From the cell containing the given text, extract its center point as (x, y) coordinate. 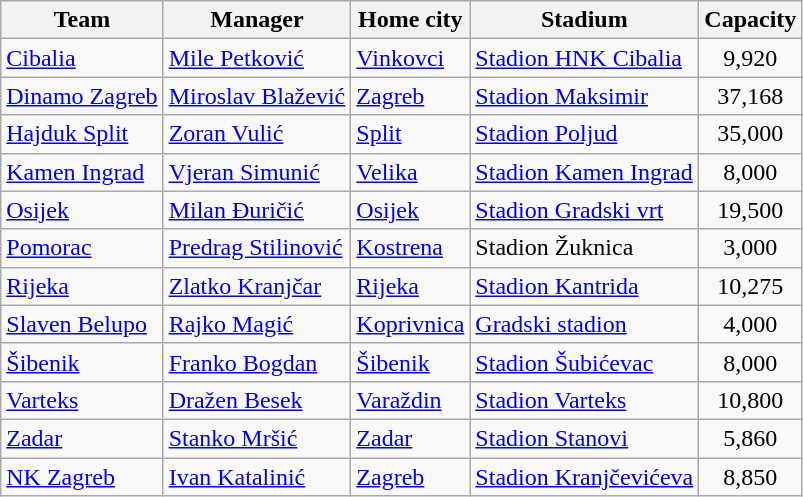
NK Zagreb (82, 477)
10,275 (750, 286)
Kamen Ingrad (82, 172)
Vinkovci (410, 58)
Stadion Stanovi (584, 438)
Dražen Besek (257, 400)
9,920 (750, 58)
Split (410, 134)
Stadion Poljud (584, 134)
4,000 (750, 324)
Stadion HNK Cibalia (584, 58)
Milan Đuričić (257, 210)
Miroslav Blažević (257, 96)
Stadion Šubićevac (584, 362)
Home city (410, 20)
Stadion Gradski vrt (584, 210)
Varteks (82, 400)
Stadion Žuknica (584, 248)
Stadion Kamen Ingrad (584, 172)
Kostrena (410, 248)
5,860 (750, 438)
Koprivnica (410, 324)
Pomorac (82, 248)
Stadion Kranjčevićeva (584, 477)
Predrag Stilinović (257, 248)
Capacity (750, 20)
Hajduk Split (82, 134)
Slaven Belupo (82, 324)
Varaždin (410, 400)
3,000 (750, 248)
Zlatko Kranjčar (257, 286)
Vjeran Simunić (257, 172)
19,500 (750, 210)
Team (82, 20)
Stadium (584, 20)
Rajko Magić (257, 324)
Dinamo Zagreb (82, 96)
8,850 (750, 477)
Manager (257, 20)
Stadion Maksimir (584, 96)
37,168 (750, 96)
Stadion Kantrida (584, 286)
Zoran Vulić (257, 134)
Franko Bogdan (257, 362)
Stanko Mršić (257, 438)
Velika (410, 172)
Mile Petković (257, 58)
Ivan Katalinić (257, 477)
35,000 (750, 134)
10,800 (750, 400)
Cibalia (82, 58)
Gradski stadion (584, 324)
Stadion Varteks (584, 400)
